Detect which cell encompasses the target text, then output its [X, Y] center coordinate. 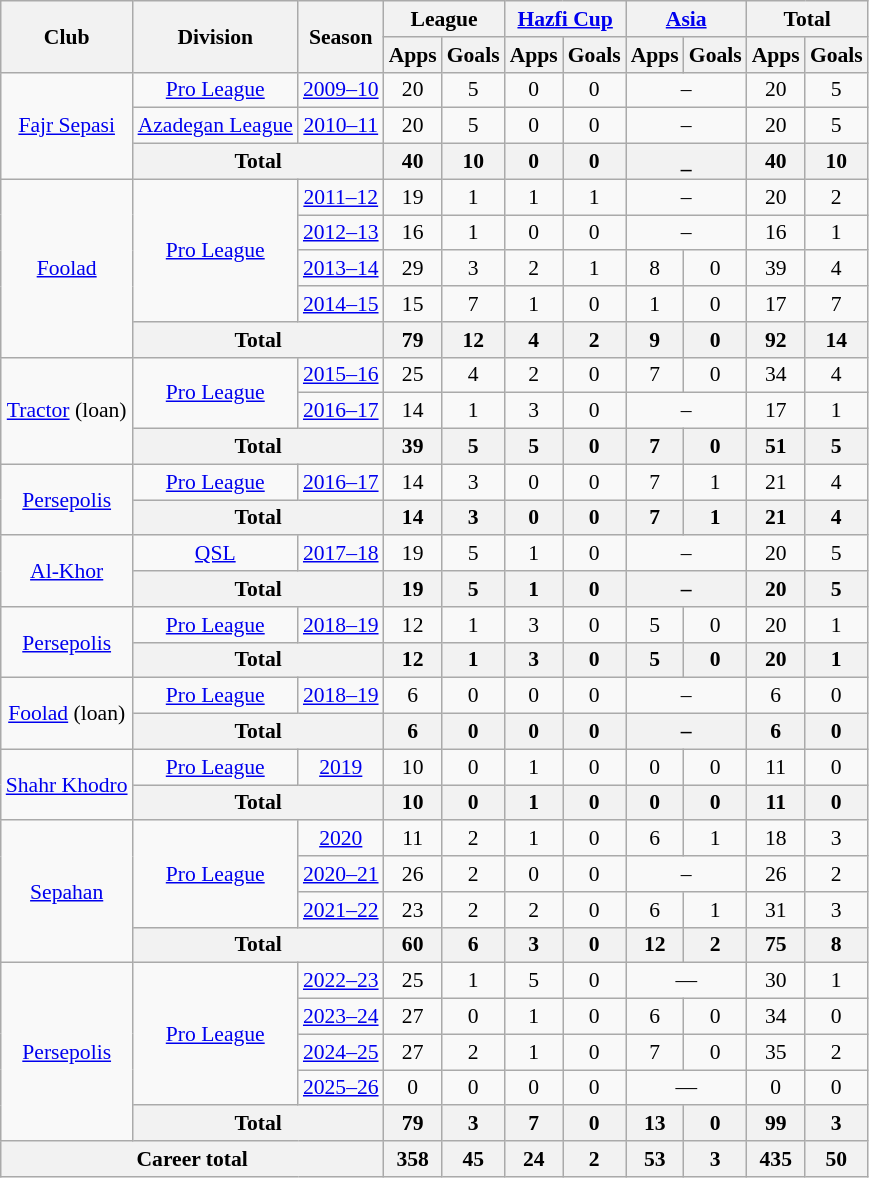
2025–26 [341, 1088]
45 [474, 1159]
99 [776, 1124]
QSL [216, 554]
Division [216, 36]
60 [413, 945]
2017–18 [341, 554]
13 [655, 1124]
15 [413, 304]
Asia [686, 19]
2010–11 [341, 126]
50 [836, 1159]
Fajr Sepasi [67, 126]
358 [413, 1159]
31 [776, 910]
2009–10 [341, 90]
Sepahan [67, 892]
53 [655, 1159]
51 [776, 447]
2015–16 [341, 375]
2020–21 [341, 874]
2024–25 [341, 1052]
2020 [341, 839]
92 [776, 340]
30 [776, 981]
League [444, 19]
Tractor (loan) [67, 410]
23 [413, 910]
2023–24 [341, 1017]
Al-Khor [67, 572]
Career total [192, 1159]
29 [413, 269]
2012–13 [341, 233]
Hazfi Cup [566, 19]
435 [776, 1159]
2021–22 [341, 910]
2022–23 [341, 981]
24 [534, 1159]
Foolad (loan) [67, 714]
2011–12 [341, 197]
Shahr Khodro [67, 784]
_ [686, 162]
35 [776, 1052]
18 [776, 839]
2013–14 [341, 269]
Azadegan League [216, 126]
Season [341, 36]
75 [776, 945]
2019 [341, 767]
Club [67, 36]
Foolad [67, 268]
2014–15 [341, 304]
9 [655, 340]
